For the text-containing cell, return its midpoint in [x, y] coordinate format. 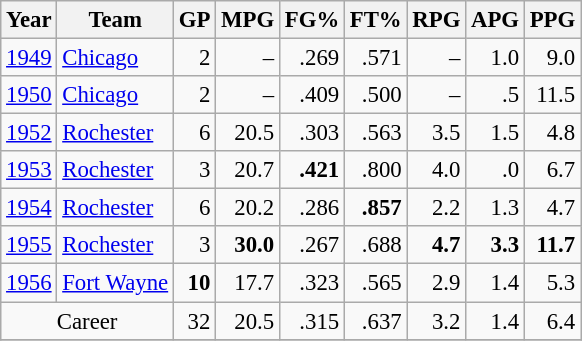
1952 [29, 133]
20.7 [248, 170]
3.2 [436, 321]
1950 [29, 95]
Career [88, 321]
.637 [376, 321]
30.0 [248, 245]
FT% [376, 20]
FG% [312, 20]
4.0 [436, 170]
.857 [376, 208]
.800 [376, 170]
10 [194, 283]
Team [116, 20]
.563 [376, 133]
11.7 [552, 245]
1956 [29, 283]
Fort Wayne [116, 283]
32 [194, 321]
.688 [376, 245]
4.8 [552, 133]
.565 [376, 283]
1.5 [496, 133]
1954 [29, 208]
.500 [376, 95]
.323 [312, 283]
17.7 [248, 283]
1955 [29, 245]
.409 [312, 95]
.267 [312, 245]
3.3 [496, 245]
MPG [248, 20]
2.9 [436, 283]
9.0 [552, 58]
.303 [312, 133]
.286 [312, 208]
1953 [29, 170]
.571 [376, 58]
RPG [436, 20]
.269 [312, 58]
1949 [29, 58]
20.2 [248, 208]
.421 [312, 170]
11.5 [552, 95]
PPG [552, 20]
Year [29, 20]
6.4 [552, 321]
1.3 [496, 208]
APG [496, 20]
1.0 [496, 58]
5.3 [552, 283]
.315 [312, 321]
GP [194, 20]
2.2 [436, 208]
.0 [496, 170]
.5 [496, 95]
6.7 [552, 170]
3.5 [436, 133]
